Locate the cell with the specified text and output its (X, Y) center coordinate. 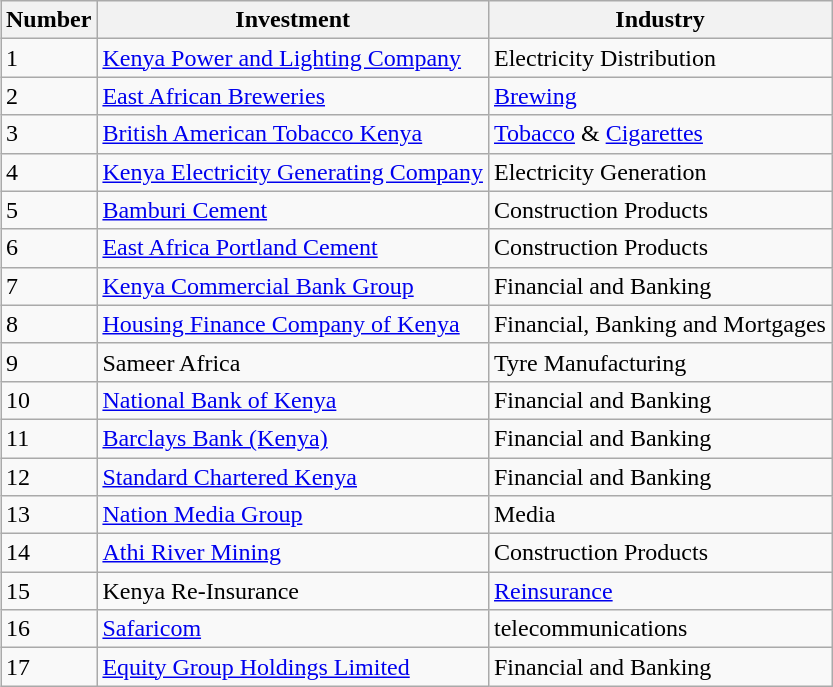
14 (48, 553)
3 (48, 134)
Number (48, 20)
Electricity Generation (660, 172)
Tyre Manufacturing (660, 362)
Kenya Power and Lighting Company (293, 58)
Kenya Electricity Generating Company (293, 172)
Brewing (660, 96)
2 (48, 96)
11 (48, 438)
National Bank of Kenya (293, 400)
8 (48, 324)
13 (48, 515)
9 (48, 362)
Industry (660, 20)
6 (48, 248)
4 (48, 172)
Tobacco & Cigarettes (660, 134)
5 (48, 210)
16 (48, 629)
7 (48, 286)
12 (48, 477)
Nation Media Group (293, 515)
15 (48, 591)
10 (48, 400)
Standard Chartered Kenya (293, 477)
Kenya Re-Insurance (293, 591)
Barclays Bank (Kenya) (293, 438)
Electricity Distribution (660, 58)
Safaricom (293, 629)
Financial, Banking and Mortgages (660, 324)
17 (48, 667)
Sameer Africa (293, 362)
Investment (293, 20)
Kenya Commercial Bank Group (293, 286)
East African Breweries (293, 96)
telecommunications (660, 629)
East Africa Portland Cement (293, 248)
Reinsurance (660, 591)
Bamburi Cement (293, 210)
Athi River Mining (293, 553)
British American Tobacco Kenya (293, 134)
Housing Finance Company of Kenya (293, 324)
1 (48, 58)
Media (660, 515)
Equity Group Holdings Limited (293, 667)
